From the cell containing the given text, extract its center point as [x, y] coordinate. 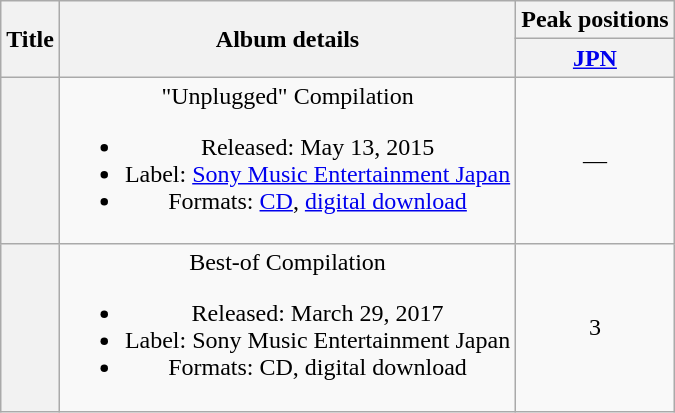
Title [30, 39]
JPN [595, 58]
"Unplugged" CompilationReleased: May 13, 2015Label: Sony Music Entertainment JapanFormats: CD, digital download [287, 160]
Best-of CompilationReleased: March 29, 2017Label: Sony Music Entertainment JapanFormats: CD, digital download [287, 328]
3 [595, 328]
— [595, 160]
Peak positions [595, 20]
Album details [287, 39]
